Provide the (x, y) coordinate of the cell's center where the given text is located.  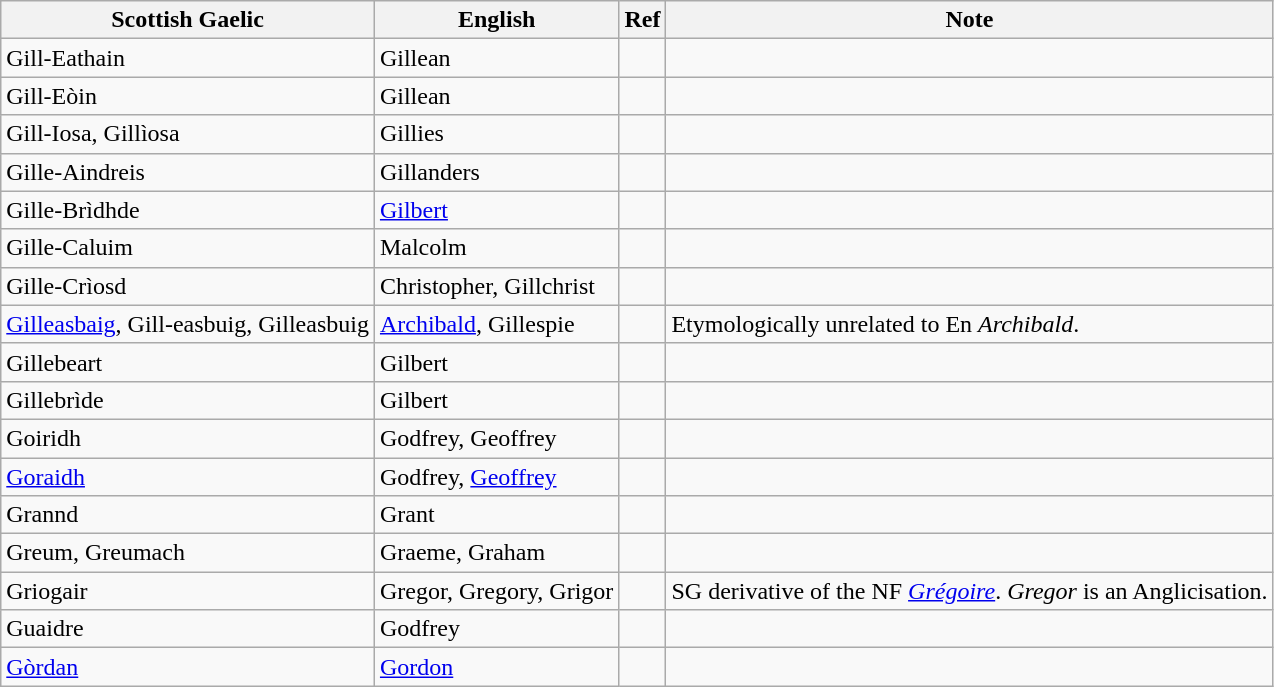
Gòrdan (188, 667)
Goraidh (188, 477)
Gille-Brìdhde (188, 210)
English (496, 20)
Gregor, Gregory, Grigor (496, 591)
Gilleasbaig, Gill-easbuig, Gilleasbuig (188, 324)
Greum, Greumach (188, 553)
Gillebeart (188, 362)
Scottish Gaelic (188, 20)
Christopher, Gillchrist (496, 286)
Gillies (496, 134)
Etymologically unrelated to En Archibald. (970, 324)
Gillanders (496, 172)
Gill-Iosa, Gillìosa (188, 134)
Grant (496, 515)
Goiridh (188, 438)
Gill-Eòin (188, 96)
Griogair (188, 591)
SG derivative of the NF Grégoire. Gregor is an Anglicisation. (970, 591)
Ref (642, 20)
Malcolm (496, 248)
Godfrey (496, 629)
Graeme, Graham (496, 553)
Gille-Aindreis (188, 172)
Gillebrìde (188, 400)
Gille-Caluim (188, 248)
Gille-Crìosd (188, 286)
Archibald, Gillespie (496, 324)
Guaidre (188, 629)
Gill-Eathain (188, 58)
Grannd (188, 515)
Note (970, 20)
Gordon (496, 667)
